Search for the cell housing the specified text and yield its [X, Y] center coordinate. 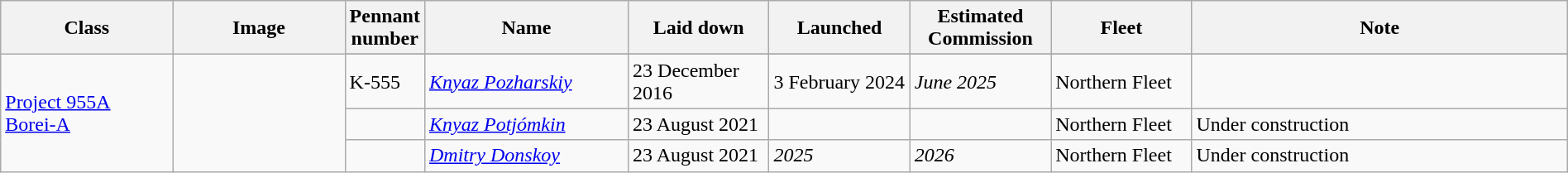
Knyaz Pozharskiy [526, 81]
Launched [839, 28]
K-555 [385, 81]
3 February 2024 [839, 81]
EstimatedCommission [980, 28]
Pennant number [385, 28]
Laid down [699, 28]
June 2025 [980, 81]
2026 [980, 156]
Project 955ABorei-A [87, 113]
Fleet [1121, 28]
Note [1379, 28]
Knyaz Potjómkin [526, 124]
Dmitry Donskoy [526, 156]
Image [259, 28]
Name [526, 28]
23 December 2016 [699, 81]
Class [87, 28]
2025 [839, 156]
